Return (x, y) of the center of cell containing provided text 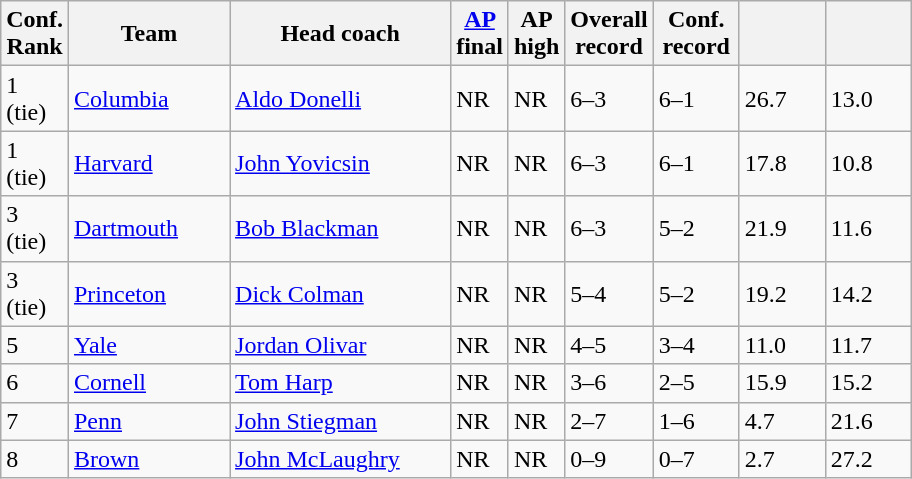
John McLaughry (340, 459)
11.6 (868, 228)
0–9 (609, 459)
4.7 (782, 421)
Yale (148, 345)
19.2 (782, 294)
Head coach (340, 34)
AP final (480, 34)
1–6 (696, 421)
Bob Blackman (340, 228)
7 (35, 421)
27.2 (868, 459)
Cornell (148, 383)
13.0 (868, 98)
15.2 (868, 383)
3–4 (696, 345)
Princeton (148, 294)
11.0 (782, 345)
6 (35, 383)
5–4 (609, 294)
Aldo Donelli (340, 98)
Conf. Rank (35, 34)
8 (35, 459)
4–5 (609, 345)
3–6 (609, 383)
John Stiegman (340, 421)
Overall record (609, 34)
5 (35, 345)
Brown (148, 459)
0–7 (696, 459)
Penn (148, 421)
21.6 (868, 421)
15.9 (782, 383)
21.9 (782, 228)
Conf. record (696, 34)
Harvard (148, 164)
11.7 (868, 345)
Jordan Olivar (340, 345)
Columbia (148, 98)
26.7 (782, 98)
17.8 (782, 164)
2.7 (782, 459)
14.2 (868, 294)
John Yovicsin (340, 164)
Dick Colman (340, 294)
Team (148, 34)
Dartmouth (148, 228)
AP high (536, 34)
2–7 (609, 421)
Tom Harp (340, 383)
10.8 (868, 164)
2–5 (696, 383)
